Extract the [x, y] coordinate from the center of the cell holding the provided text.  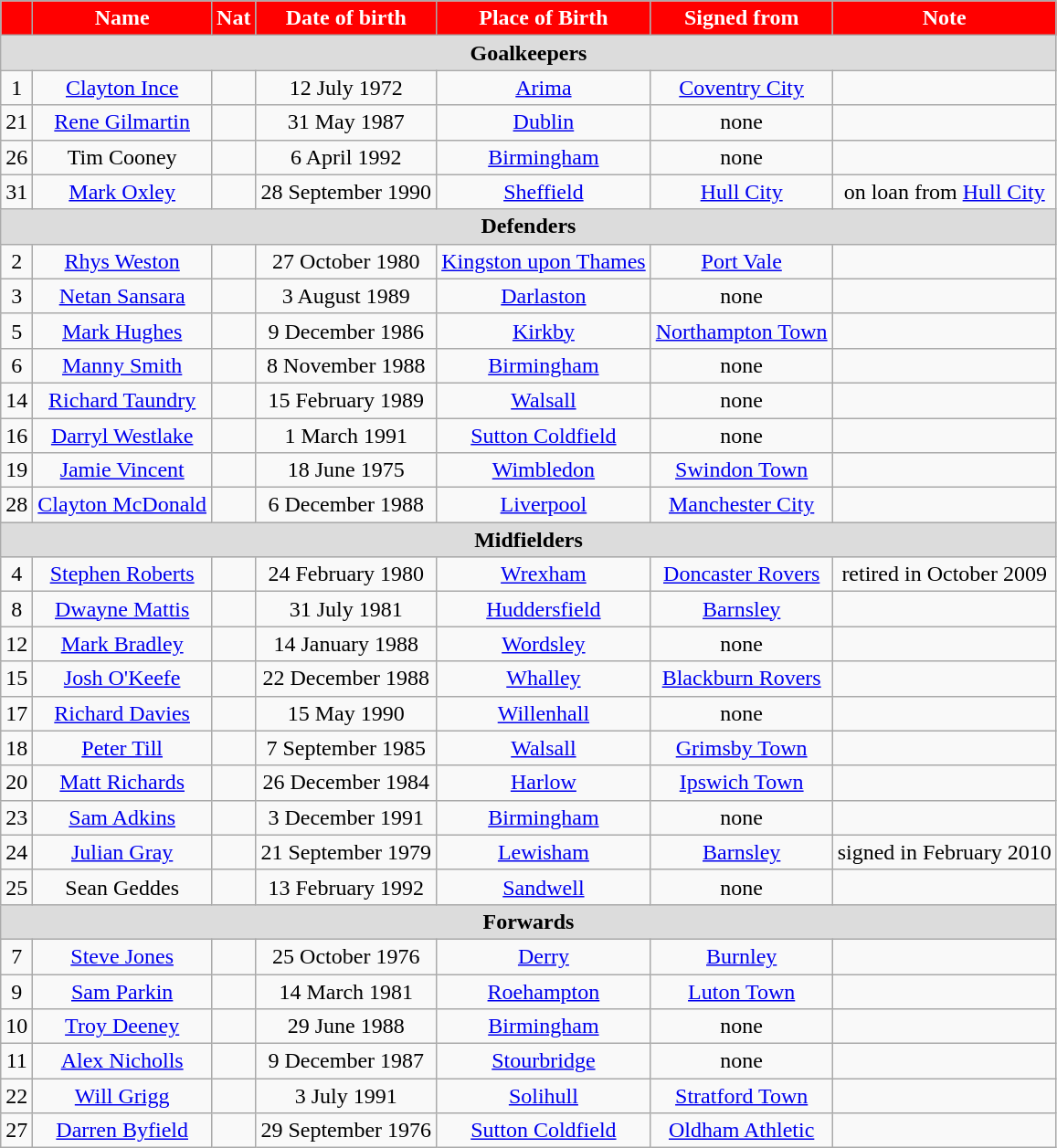
Sam Adkins [122, 817]
31 May 1987 [346, 122]
Mark Hughes [122, 331]
Sean Geddes [122, 887]
24 February 1980 [346, 574]
Oldham Athletic [742, 1131]
13 February 1992 [346, 887]
Forwards [528, 922]
Northampton Town [742, 331]
Rene Gilmartin [122, 122]
Clayton McDonald [122, 505]
Dwayne Mattis [122, 609]
Goalkeepers [528, 53]
3 December 1991 [346, 817]
Swindon Town [742, 470]
Alex Nicholls [122, 1061]
Manchester City [742, 505]
Note [945, 18]
9 December 1986 [346, 331]
6 December 1988 [346, 505]
Steve Jones [122, 956]
6 April 1992 [346, 157]
signed in February 2010 [945, 852]
2 [16, 261]
Netan Sansara [122, 296]
Tim Cooney [122, 157]
1 [16, 88]
Wordsley [544, 644]
Name [122, 18]
Stratford Town [742, 1096]
Wimbledon [544, 470]
Troy Deeney [122, 1027]
Sam Parkin [122, 991]
21 September 1979 [346, 852]
Darlaston [544, 296]
Solihull [544, 1096]
Darryl Westlake [122, 436]
Sheffield [544, 192]
Matt Richards [122, 783]
Richard Taundry [122, 400]
5 [16, 331]
Dublin [544, 122]
Coventry City [742, 88]
3 July 1991 [346, 1096]
Rhys Weston [122, 261]
Richard Davies [122, 713]
Ipswich Town [742, 783]
4 [16, 574]
23 [16, 817]
18 [16, 748]
14 [16, 400]
8 [16, 609]
Signed from [742, 18]
Clayton Ince [122, 88]
20 [16, 783]
7 September 1985 [346, 748]
28 September 1990 [346, 192]
12 [16, 644]
1 March 1991 [346, 436]
Darren Byfield [122, 1131]
27 [16, 1131]
14 March 1981 [346, 991]
Stourbridge [544, 1061]
29 September 1976 [346, 1131]
Blackburn Rovers [742, 679]
24 [16, 852]
Harlow [544, 783]
Lewisham [544, 852]
27 October 1980 [346, 261]
Date of birth [346, 18]
Nat [234, 18]
29 June 1988 [346, 1027]
7 [16, 956]
Doncaster Rovers [742, 574]
10 [16, 1027]
3 [16, 296]
Midfielders [528, 540]
17 [16, 713]
15 February 1989 [346, 400]
Julian Gray [122, 852]
22 December 1988 [346, 679]
28 [16, 505]
Derry [544, 956]
Grimsby Town [742, 748]
26 December 1984 [346, 783]
Stephen Roberts [122, 574]
Defenders [528, 226]
Sandwell [544, 887]
Liverpool [544, 505]
Will Grigg [122, 1096]
Whalley [544, 679]
9 December 1987 [346, 1061]
Kirkby [544, 331]
31 July 1981 [346, 609]
Josh O'Keefe [122, 679]
31 [16, 192]
9 [16, 991]
11 [16, 1061]
Place of Birth [544, 18]
6 [16, 365]
12 July 1972 [346, 88]
3 August 1989 [346, 296]
Kingston upon Thames [544, 261]
Manny Smith [122, 365]
Huddersfield [544, 609]
25 October 1976 [346, 956]
14 January 1988 [346, 644]
Roehampton [544, 991]
Willenhall [544, 713]
22 [16, 1096]
retired in October 2009 [945, 574]
18 June 1975 [346, 470]
Mark Bradley [122, 644]
16 [16, 436]
Peter Till [122, 748]
8 November 1988 [346, 365]
Wrexham [544, 574]
on loan from Hull City [945, 192]
Jamie Vincent [122, 470]
26 [16, 157]
Luton Town [742, 991]
15 May 1990 [346, 713]
Arima [544, 88]
Burnley [742, 956]
25 [16, 887]
Mark Oxley [122, 192]
19 [16, 470]
Port Vale [742, 261]
21 [16, 122]
Hull City [742, 192]
15 [16, 679]
